From the cell containing the given text, extract its center point as (X, Y) coordinate. 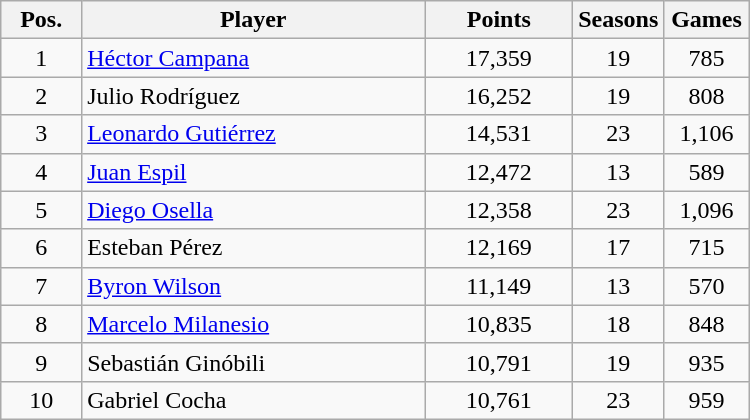
11,149 (499, 286)
3 (42, 134)
Marcelo Milanesio (254, 324)
Diego Osella (254, 210)
1,106 (706, 134)
16,252 (499, 96)
Player (254, 20)
Seasons (618, 20)
Games (706, 20)
Julio Rodríguez (254, 96)
7 (42, 286)
8 (42, 324)
9 (42, 362)
959 (706, 400)
808 (706, 96)
Pos. (42, 20)
715 (706, 248)
10 (42, 400)
10,761 (499, 400)
17 (618, 248)
Points (499, 20)
Byron Wilson (254, 286)
4 (42, 172)
6 (42, 248)
Héctor Campana (254, 58)
589 (706, 172)
10,835 (499, 324)
Leonardo Gutiérrez (254, 134)
5 (42, 210)
14,531 (499, 134)
12,169 (499, 248)
785 (706, 58)
17,359 (499, 58)
10,791 (499, 362)
1 (42, 58)
570 (706, 286)
Gabriel Cocha (254, 400)
935 (706, 362)
Esteban Pérez (254, 248)
Sebastián Ginóbili (254, 362)
1,096 (706, 210)
Juan Espil (254, 172)
848 (706, 324)
18 (618, 324)
2 (42, 96)
12,358 (499, 210)
12,472 (499, 172)
